Extract the (X, Y) coordinate from the center of the cell holding the provided text.  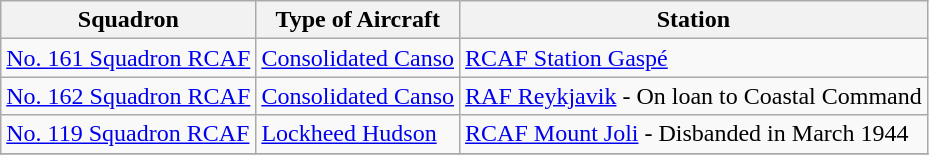
Station (694, 20)
Type of Aircraft (358, 20)
RCAF Mount Joli - Disbanded in March 1944 (694, 134)
No. 119 Squadron RCAF (128, 134)
Lockheed Hudson (358, 134)
Squadron (128, 20)
RCAF Station Gaspé (694, 58)
No. 162 Squadron RCAF (128, 96)
No. 161 Squadron RCAF (128, 58)
RAF Reykjavik - On loan to Coastal Command (694, 96)
